Locate the cell with the specified text and output its (X, Y) center coordinate. 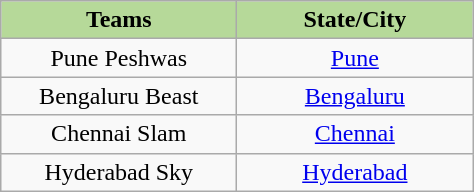
Teams (119, 20)
Hyderabad (355, 172)
State/City (355, 20)
Pune (355, 58)
Bengaluru Beast (119, 96)
Chennai (355, 134)
Hyderabad Sky (119, 172)
Chennai Slam (119, 134)
Bengaluru (355, 96)
Pune Peshwas (119, 58)
